Pinpoint the cell where the given text exists, returning its [X, Y] midpoint coordinate. 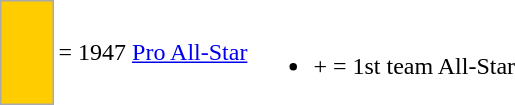
= 1947 Pro All-Star [153, 52]
